Return [X, Y] of the center of cell containing provided text 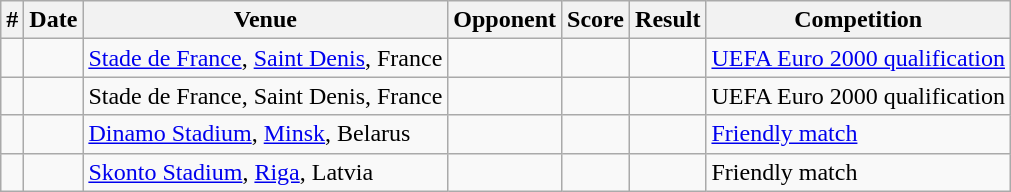
# [12, 20]
Result [668, 20]
Competition [858, 20]
Dinamo Stadium, Minsk, Belarus [266, 134]
Skonto Stadium, Riga, Latvia [266, 172]
Score [596, 20]
Opponent [505, 20]
Date [54, 20]
Venue [266, 20]
